Scan for the cell matching the given text and deliver its [x, y] coordinate at center. 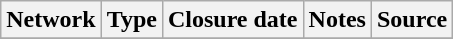
Source [412, 20]
Network [51, 20]
Notes [337, 20]
Closure date [232, 20]
Type [132, 20]
